Scan for the cell matching the given text and deliver its (x, y) coordinate at center. 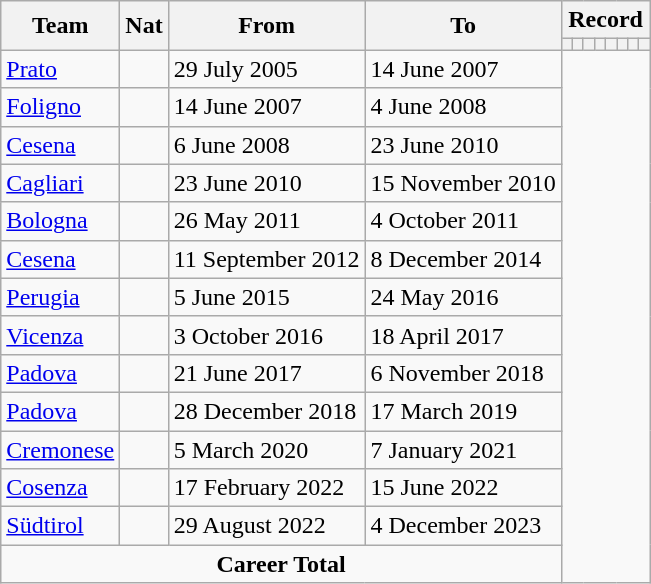
6 November 2018 (463, 373)
To (463, 26)
11 September 2012 (266, 259)
4 October 2011 (463, 221)
4 December 2023 (463, 526)
17 February 2022 (266, 488)
26 May 2011 (266, 221)
3 October 2016 (266, 335)
5 March 2020 (266, 449)
18 April 2017 (463, 335)
Record (605, 20)
15 November 2010 (463, 183)
17 March 2019 (463, 411)
Südtirol (60, 526)
7 January 2021 (463, 449)
Prato (60, 69)
8 December 2014 (463, 259)
Career Total (282, 564)
Cremonese (60, 449)
24 May 2016 (463, 297)
Cagliari (60, 183)
6 June 2008 (266, 145)
From (266, 26)
15 June 2022 (463, 488)
Perugia (60, 297)
4 June 2008 (463, 107)
28 December 2018 (266, 411)
21 June 2017 (266, 373)
29 July 2005 (266, 69)
29 August 2022 (266, 526)
Nat (144, 26)
Foligno (60, 107)
Cosenza (60, 488)
Vicenza (60, 335)
5 June 2015 (266, 297)
Bologna (60, 221)
Team (60, 26)
